Return [X, Y] of the center of cell containing provided text 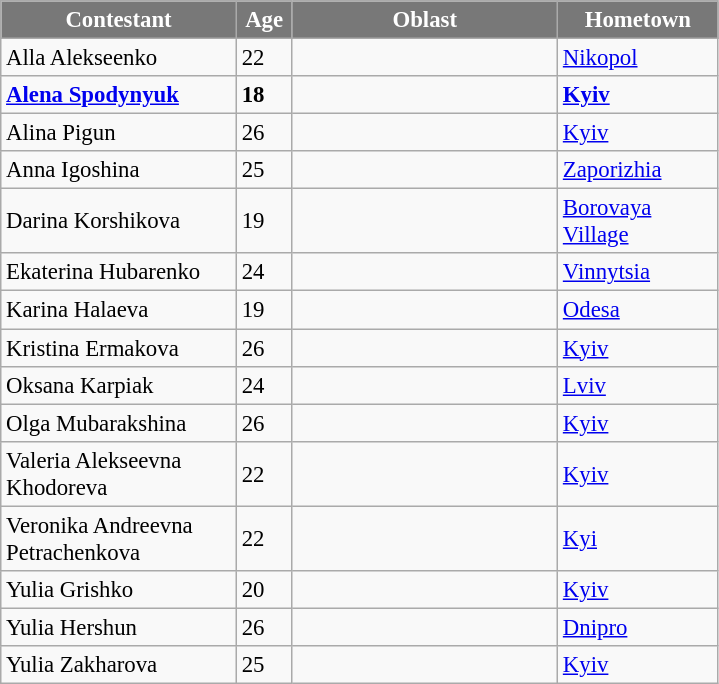
Veronika Andreevna Petrachenkova [119, 538]
Ekaterina Hubarenko [119, 273]
Yulia Zakharova [119, 665]
Alla Alekseenko [119, 58]
Yulia Grishko [119, 590]
Borovaya Village [638, 222]
Alena Spodynyuk [119, 95]
Contestant [119, 20]
Anna Igoshina [119, 170]
Valeria Alekseevna Khodoreva [119, 474]
Lviv [638, 385]
20 [264, 590]
Karina Halaeva [119, 310]
18 [264, 95]
Nikopol [638, 58]
Darina Korshikova [119, 222]
Yulia Hershun [119, 627]
Kristina Ermakova [119, 348]
Dnipro [638, 627]
Vinnytsia [638, 273]
Alina Pigun [119, 133]
Hometown [638, 20]
Oblast [425, 20]
Oksana Karpiak [119, 385]
Kyi [638, 538]
Age [264, 20]
Odesa [638, 310]
Zaporizhia [638, 170]
Olga Mubarakshina [119, 423]
